From the cell containing the given text, extract its center point as (X, Y) coordinate. 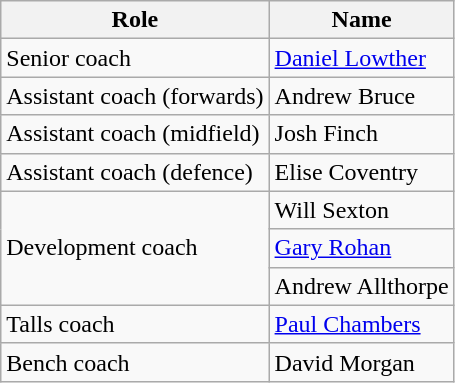
Talls coach (135, 324)
Gary Rohan (362, 248)
Elise Coventry (362, 172)
Assistant coach (midfield) (135, 134)
Development coach (135, 248)
Senior coach (135, 58)
Role (135, 20)
Andrew Bruce (362, 96)
Paul Chambers (362, 324)
Bench coach (135, 362)
Assistant coach (forwards) (135, 96)
Name (362, 20)
Josh Finch (362, 134)
Will Sexton (362, 210)
Andrew Allthorpe (362, 286)
Assistant coach (defence) (135, 172)
Daniel Lowther (362, 58)
David Morgan (362, 362)
